Detect which cell encompasses the target text, then output its [x, y] center coordinate. 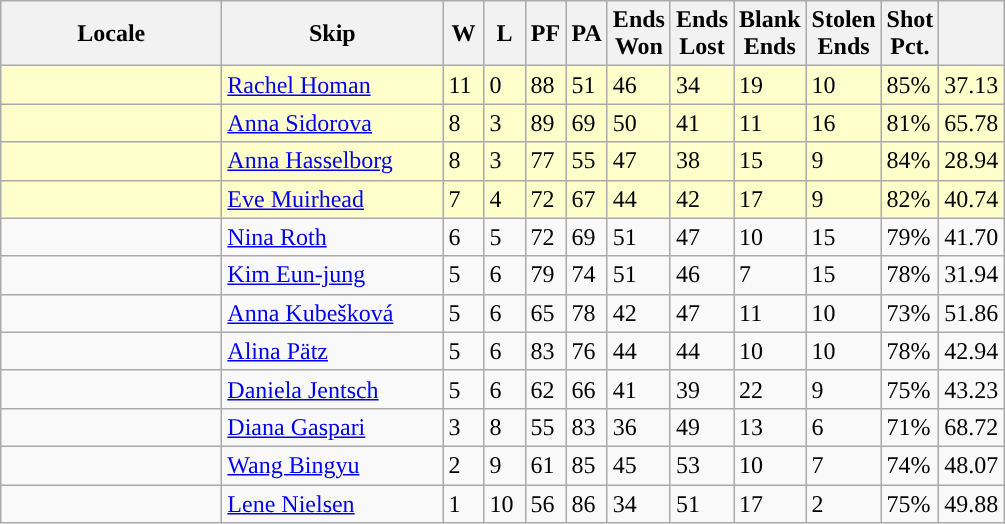
68.72 [972, 427]
43.23 [972, 389]
76 [586, 351]
16 [844, 123]
65 [546, 313]
0 [504, 85]
Daniela Jentsch [332, 389]
81% [910, 123]
85% [910, 85]
PF [546, 34]
79% [910, 237]
Blank Ends [770, 34]
74 [586, 275]
Shot Pct. [910, 34]
Lene Nielsen [332, 503]
4 [504, 199]
66 [586, 389]
19 [770, 85]
Eve Muirhead [332, 199]
88 [546, 85]
85 [586, 465]
77 [546, 161]
Stolen Ends [844, 34]
Locale [112, 34]
Diana Gaspari [332, 427]
1 [464, 503]
82% [910, 199]
71% [910, 427]
13 [770, 427]
42.94 [972, 351]
Ends Won [638, 34]
36 [638, 427]
Nina Roth [332, 237]
W [464, 34]
89 [546, 123]
Rachel Homan [332, 85]
84% [910, 161]
PA [586, 34]
78 [586, 313]
49 [702, 427]
Anna Kubešková [332, 313]
L [504, 34]
39 [702, 389]
67 [586, 199]
50 [638, 123]
49.88 [972, 503]
Anna Sidorova [332, 123]
Anna Hasselborg [332, 161]
74% [910, 465]
48.07 [972, 465]
79 [546, 275]
62 [546, 389]
65.78 [972, 123]
Wang Bingyu [332, 465]
51.86 [972, 313]
22 [770, 389]
Ends Lost [702, 34]
40.74 [972, 199]
28.94 [972, 161]
53 [702, 465]
56 [546, 503]
Alina Pätz [332, 351]
Kim Eun-jung [332, 275]
38 [702, 161]
61 [546, 465]
45 [638, 465]
41.70 [972, 237]
86 [586, 503]
31.94 [972, 275]
Skip [332, 34]
73% [910, 313]
37.13 [972, 85]
